Find where the given text appears and provide that cell's center as [X, Y] coordinate. 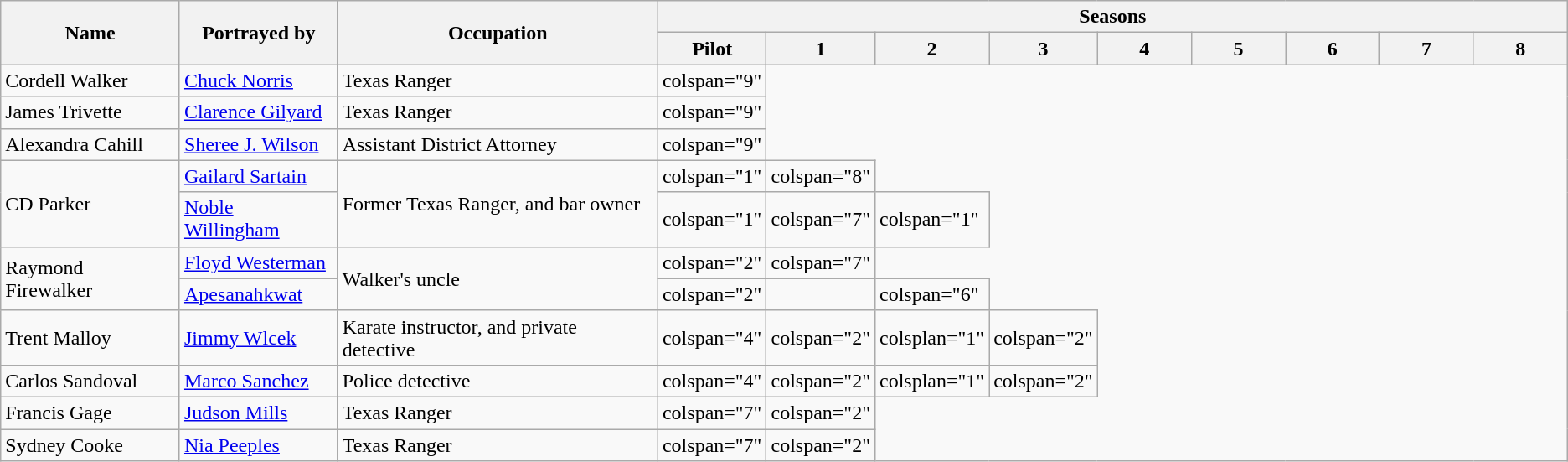
Karate instructor, and private detective [498, 337]
1 [821, 49]
3 [1044, 49]
Raymond Firewalker [90, 278]
Sheree J. Wilson [258, 144]
Apesanahkwat [258, 294]
Seasons [1112, 17]
Portrayed by [258, 33]
Name [90, 33]
Francis Gage [90, 413]
8 [1520, 49]
Gailard Sartain [258, 176]
Noble Willingham [258, 220]
7 [1426, 49]
Former Texas Ranger, and bar owner [498, 203]
Occupation [498, 33]
Pilot [712, 49]
Trent Malloy [90, 337]
Walker's uncle [498, 278]
Assistant District Attorney [498, 144]
colspan="8" [821, 176]
Judson Mills [258, 413]
Carlos Sandoval [90, 381]
James Trivette [90, 112]
6 [1333, 49]
Marco Sanchez [258, 381]
Clarence Gilyard [258, 112]
Sydney Cooke [90, 445]
colspan="6" [931, 294]
Cordell Walker [90, 80]
Police detective [498, 381]
Chuck Norris [258, 80]
5 [1238, 49]
Nia Peeples [258, 445]
4 [1144, 49]
CD Parker [90, 203]
Alexandra Cahill [90, 144]
Jimmy Wlcek [258, 337]
2 [931, 49]
Floyd Westerman [258, 262]
